For the text-containing cell, return its midpoint in (X, Y) coordinate format. 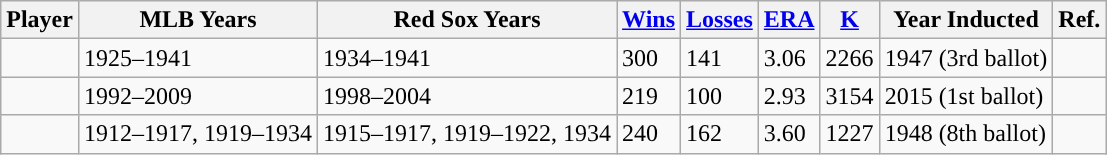
1912–1917, 1919–1934 (198, 134)
MLB Years (198, 20)
100 (720, 96)
2266 (850, 58)
1998–2004 (468, 96)
K (850, 20)
141 (720, 58)
3.06 (789, 58)
ERA (789, 20)
219 (649, 96)
1948 (8th ballot) (966, 134)
300 (649, 58)
240 (649, 134)
Red Sox Years (468, 20)
1947 (3rd ballot) (966, 58)
1925–1941 (198, 58)
1915–1917, 1919–1922, 1934 (468, 134)
Losses (720, 20)
1934–1941 (468, 58)
3154 (850, 96)
1992–2009 (198, 96)
Ref. (1080, 20)
Player (40, 20)
Year Inducted (966, 20)
162 (720, 134)
Wins (649, 20)
1227 (850, 134)
3.60 (789, 134)
2.93 (789, 96)
2015 (1st ballot) (966, 96)
